Return the (X, Y) coordinate for the center point of the cell that contains the specified text.  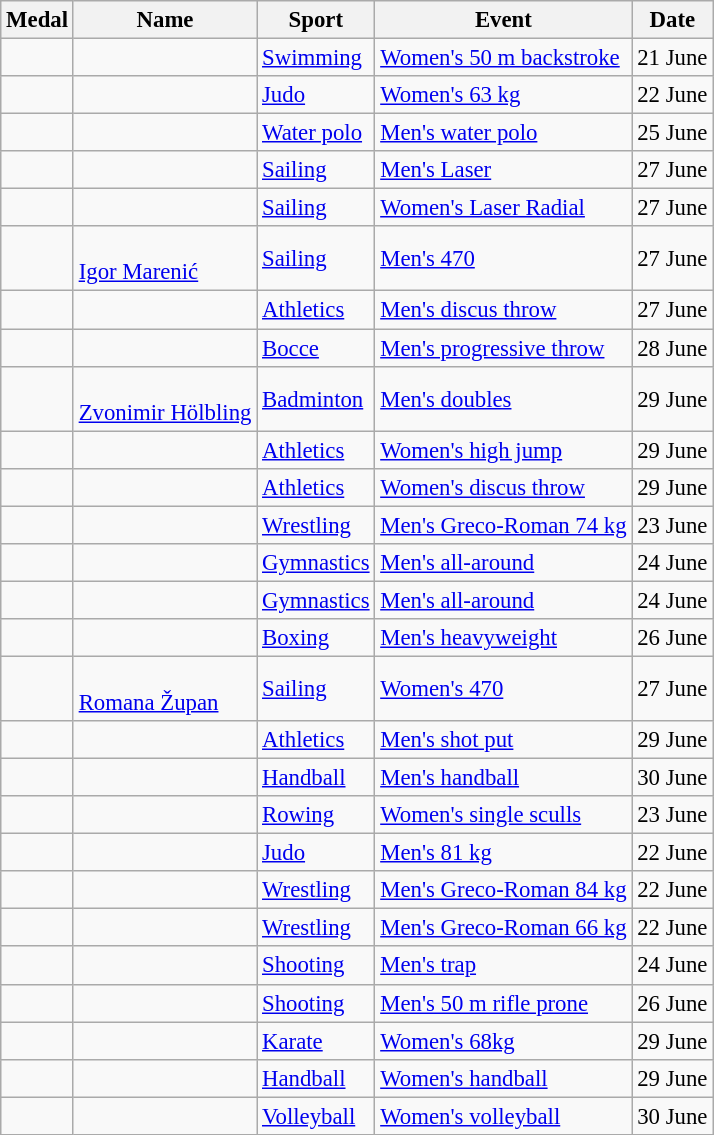
Men's Greco-Roman 74 kg (504, 525)
Men's 470 (504, 258)
Women's handball (504, 1078)
Karate (316, 1041)
Rowing (316, 815)
Sport (316, 20)
Women's 68kg (504, 1041)
Men's discus throw (504, 310)
Men's heavyweight (504, 638)
Igor Marenić (164, 258)
Water polo (316, 133)
Medal (38, 20)
Zvonimir Hölbling (164, 398)
Men's Greco-Roman 66 kg (504, 928)
Swimming (316, 58)
Men's Greco-Roman 84 kg (504, 890)
Men's trap (504, 966)
Men's shot put (504, 740)
Romana Župan (164, 688)
Men's 81 kg (504, 853)
Event (504, 20)
Women's 470 (504, 688)
25 June (672, 133)
Name (164, 20)
Women's volleyball (504, 1116)
Men's progressive throw (504, 348)
Volleyball (316, 1116)
Boxing (316, 638)
Women's 63 kg (504, 95)
Men's doubles (504, 398)
Bocce (316, 348)
Men's 50 m rifle prone (504, 1003)
21 June (672, 58)
Badminton (316, 398)
Women's high jump (504, 450)
Women's 50 m backstroke (504, 58)
Women's Laser Radial (504, 208)
28 June (672, 348)
Men's Laser (504, 170)
Men's water polo (504, 133)
Women's discus throw (504, 487)
Men's handball (504, 778)
Date (672, 20)
Women's single sculls (504, 815)
